Detect which cell encompasses the target text, then output its (x, y) center coordinate. 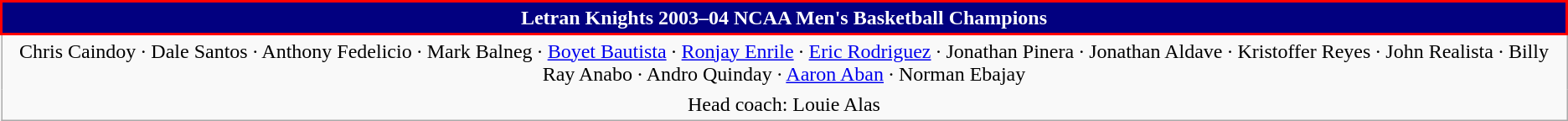
Head coach: Louie Alas (784, 104)
Letran Knights 2003–04 NCAA Men's Basketball Champions (784, 18)
